Return [x, y] of the center of cell containing provided text 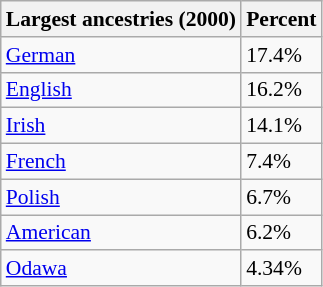
Irish [121, 126]
7.4% [281, 162]
Percent [281, 19]
German [121, 55]
Polish [121, 197]
14.1% [281, 126]
French [121, 162]
Largest ancestries (2000) [121, 19]
16.2% [281, 90]
6.7% [281, 197]
17.4% [281, 55]
English [121, 90]
American [121, 233]
4.34% [281, 269]
Odawa [121, 269]
6.2% [281, 233]
